Pinpoint the cell where the given text exists, returning its (x, y) midpoint coordinate. 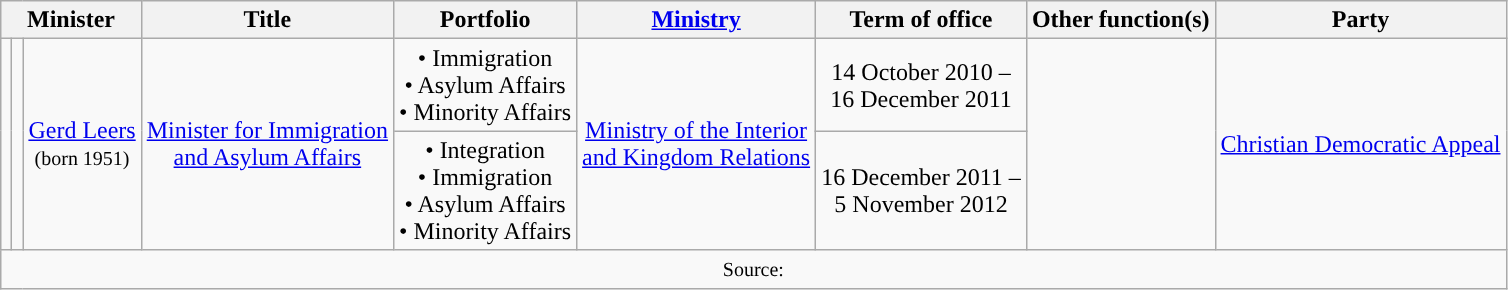
Party (1360, 20)
Minister for Immigration and Asylum Affairs (267, 144)
Other function(s) (1120, 20)
Ministry of the Interior and Kingdom Relations (696, 144)
16 December 2011 – 5 November 2012 (922, 190)
Term of office (922, 20)
• Immigration • Asylum Affairs • Minority Affairs (486, 85)
Christian Democratic Appeal (1360, 144)
14 October 2010 – 16 December 2011 (922, 85)
Title (267, 20)
Minister (71, 20)
• Integration • Immigration • Asylum Affairs • Minority Affairs (486, 190)
Source: (754, 269)
Portfolio (486, 20)
Gerd Leers (born 1951) (82, 144)
Ministry (696, 20)
